Find where the given text appears and provide that cell's center as [x, y] coordinate. 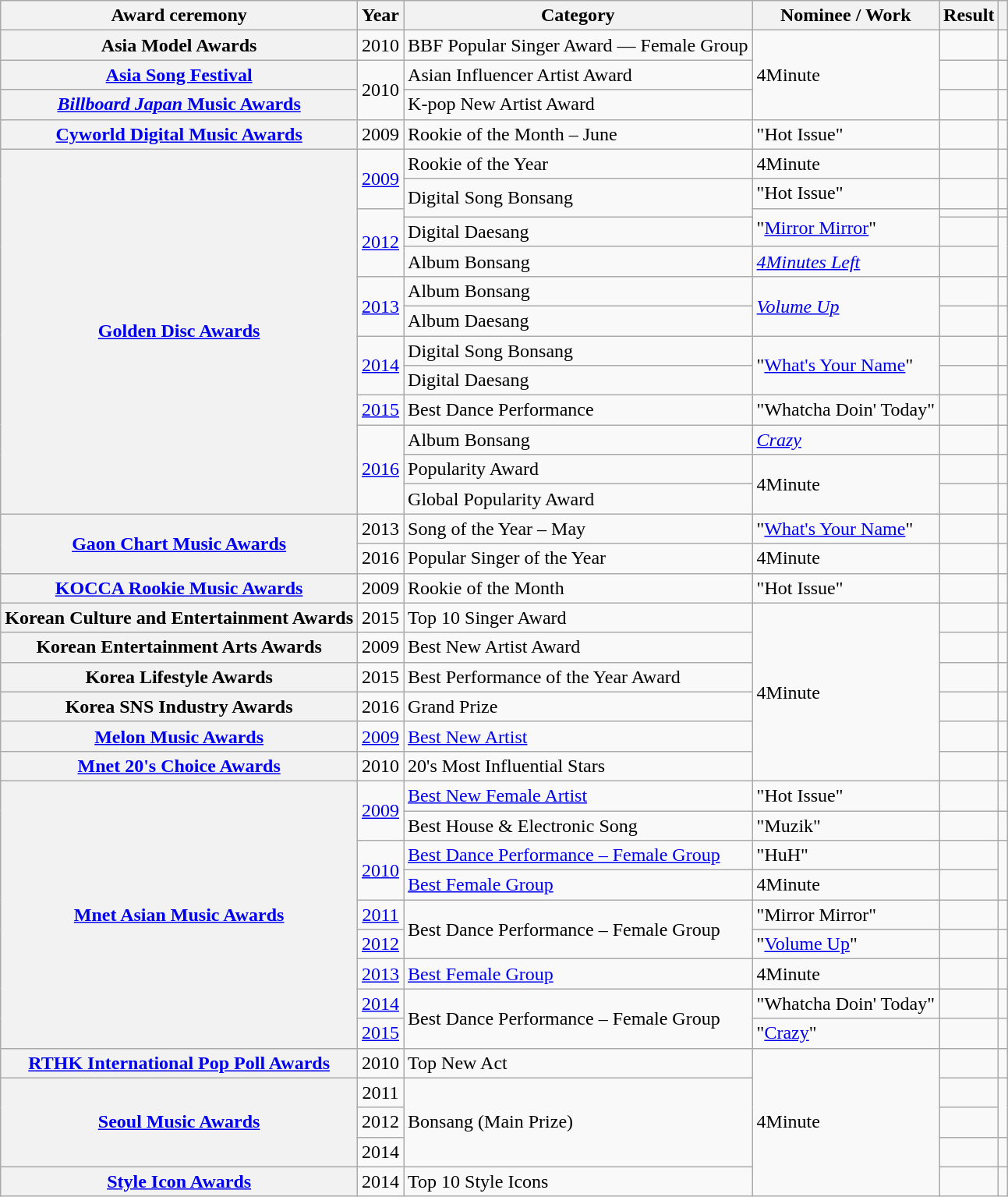
Melon Music Awards [179, 736]
Popularity Award [578, 469]
Asia Song Festival [179, 75]
Best Dance Performance [578, 410]
Grand Prize [578, 707]
Korean Culture and Entertainment Awards [179, 618]
Award ceremony [179, 16]
Korea SNS Industry Awards [179, 707]
4Minutes Left [845, 261]
Top New Act [578, 1063]
Best Performance of the Year Award [578, 677]
Year [380, 16]
Best New Female Artist [578, 795]
Result [969, 16]
Bonsang (Main Prize) [578, 1122]
Mnet 20's Choice Awards [179, 766]
Best New Artist Award [578, 647]
Seoul Music Awards [179, 1122]
Mnet Asian Music Awards [179, 914]
BBF Popular Singer Award — Female Group [578, 45]
Billboard Japan Music Awards [179, 104]
Style Icon Awards [179, 1181]
"HuH" [845, 855]
Volume Up [845, 306]
20's Most Influential Stars [578, 766]
Asia Model Awards [179, 45]
K-pop New Artist Award [578, 104]
Crazy [845, 440]
Korea Lifestyle Awards [179, 677]
Cyworld Digital Music Awards [179, 134]
Nominee / Work [845, 16]
Category [578, 16]
Best New Artist [578, 736]
Album Daesang [578, 320]
Song of the Year – May [578, 529]
Rookie of the Year [578, 164]
RTHK International Pop Poll Awards [179, 1063]
Gaon Chart Music Awards [179, 544]
"Volume Up" [845, 944]
Top 10 Singer Award [578, 618]
Rookie of the Month [578, 588]
"Crazy" [845, 1033]
KOCCA Rookie Music Awards [179, 588]
"Muzik" [845, 826]
Best House & Electronic Song [578, 826]
Rookie of the Month – June [578, 134]
Asian Influencer Artist Award [578, 75]
Global Popularity Award [578, 499]
Popular Singer of the Year [578, 558]
Top 10 Style Icons [578, 1181]
Korean Entertainment Arts Awards [179, 647]
Golden Disc Awards [179, 331]
